Return [X, Y] of the center of cell containing provided text 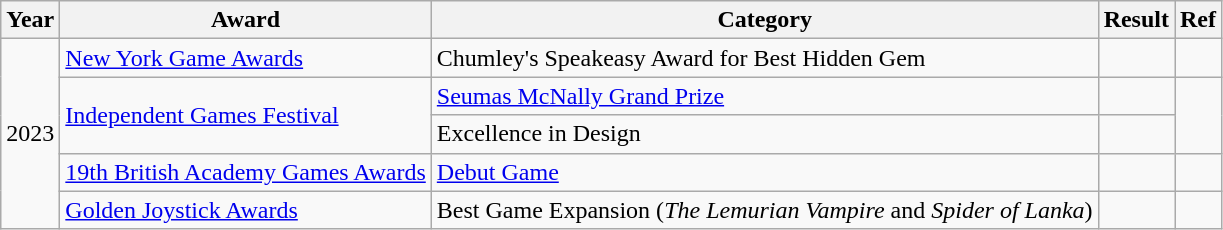
Best Game Expansion (The Lemurian Vampire and Spider of Lanka) [764, 210]
2023 [30, 134]
Chumley's Speakeasy Award for Best Hidden Gem [764, 58]
19th British Academy Games Awards [246, 172]
Excellence in Design [764, 134]
Category [764, 20]
Result [1136, 20]
Independent Games Festival [246, 115]
Golden Joystick Awards [246, 210]
Seumas McNally Grand Prize [764, 96]
Debut Game [764, 172]
Year [30, 20]
Award [246, 20]
Ref [1198, 20]
New York Game Awards [246, 58]
